Pinpoint the cell where the given text exists, returning its [x, y] midpoint coordinate. 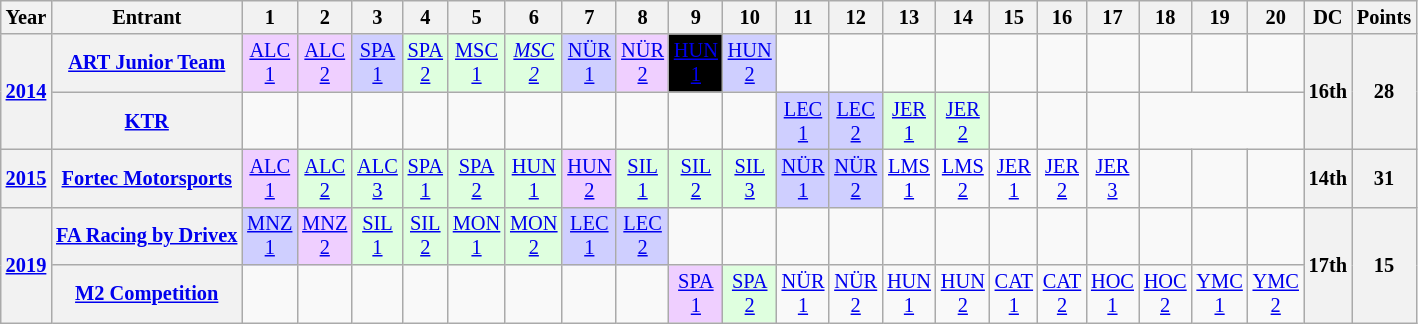
JER3 [1112, 178]
3 [377, 17]
MON2 [534, 236]
5 [476, 17]
M2 Competition [146, 294]
Fortec Motorsports [146, 178]
HOC2 [1166, 294]
SIL3 [750, 178]
ALC3 [377, 178]
KTR [146, 121]
2014 [26, 92]
7 [589, 17]
DC [1328, 17]
CAT2 [1062, 294]
18 [1166, 17]
MSC2 [534, 63]
FA Racing by Drivex [146, 236]
LMS2 [963, 178]
2019 [26, 264]
YMC1 [1220, 294]
31 [1384, 178]
20 [1276, 17]
8 [642, 17]
17th [1328, 264]
1 [270, 17]
Entrant [146, 17]
28 [1384, 92]
10 [750, 17]
16th [1328, 92]
2 [324, 17]
MNZ1 [270, 236]
13 [909, 17]
MNZ2 [324, 236]
16 [1062, 17]
4 [426, 17]
LMS1 [909, 178]
11 [804, 17]
YMC2 [1276, 294]
19 [1220, 17]
9 [696, 17]
Points [1384, 17]
14th [1328, 178]
MSC1 [476, 63]
MON1 [476, 236]
2015 [26, 178]
HOC1 [1112, 294]
CAT1 [1014, 294]
6 [534, 17]
Year [26, 17]
14 [963, 17]
17 [1112, 17]
12 [856, 17]
ART Junior Team [146, 63]
